Return (X, Y) of the center of cell containing provided text 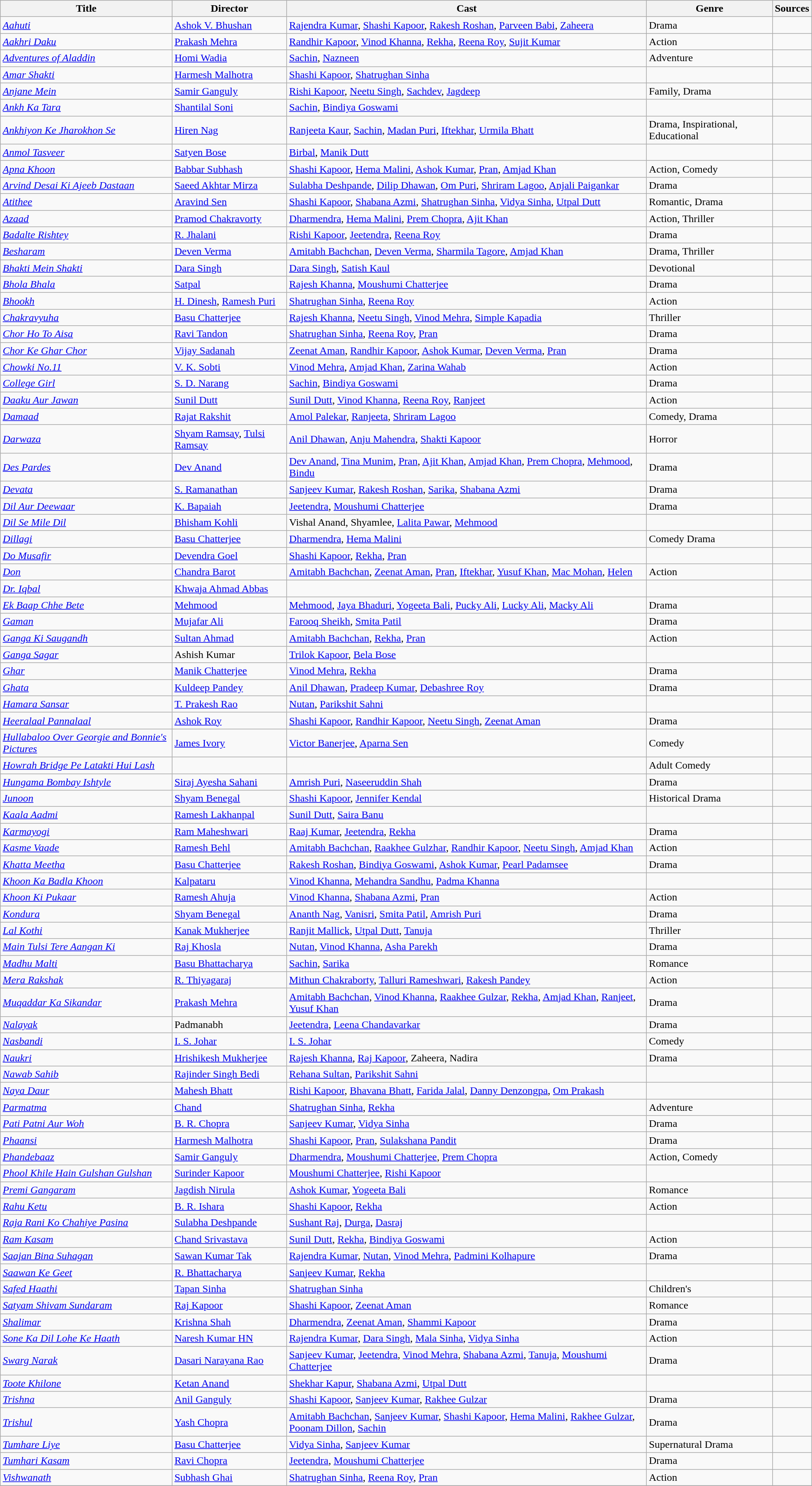
Darwaza (86, 439)
Premi Gangaram (86, 1190)
Besharam (86, 252)
Aahuti (86, 25)
Raj Khosla (229, 947)
Amar Shakti (86, 75)
Arvind Desai Ki Ajeeb Dastaan (86, 185)
Trilok Kapoor, Bela Bose (467, 655)
Raaj Kumar, Jeetendra, Rekha (467, 831)
Historical Drama (709, 799)
Genre (709, 9)
Howrah Bridge Pe Latakti Hui Lash (86, 765)
Ranjeeta Kaur, Sachin, Madan Puri, Iftekhar, Urmila Bhatt (467, 130)
Nalayak (86, 1024)
Main Tulsi Tere Aangan Ki (86, 947)
Muqaddar Ka Sikandar (86, 1002)
H. Dinesh, Ramesh Puri (229, 301)
Vinod Khanna, Shabana Azmi, Pran (467, 897)
Babbar Subhash (229, 169)
Amitabh Bachchan, Deven Verma, Sharmila Tagore, Amjad Khan (467, 252)
Nasbandi (86, 1041)
Drama, Inspirational, Educational (709, 130)
Safed Haathi (86, 1289)
Amitabh Bachchan, Rekha, Pran (467, 638)
Pramod Chakravorty (229, 218)
Sanjeev Kumar, Vidya Sinha (467, 1124)
Ghar (86, 671)
Nutan, Vinod Khanna, Asha Parekh (467, 947)
K. Bapaiah (229, 506)
Vijay Sadanah (229, 350)
Vinod Mehra, Amjad Khan, Zarina Wahab (467, 367)
Action, Thriller (709, 218)
Pati Patni Aur Woh (86, 1124)
Amitabh Bachchan, Sanjeev Kumar, Shashi Kapoor, Hema Malini, Rakhee Gulzar, Poonam Dillon, Sachin (467, 1422)
Romantic, Drama (709, 202)
Drama, Thriller (709, 252)
Shashi Kapoor, Sanjeev Kumar, Rakhee Gulzar (467, 1400)
James Ivory (229, 743)
Amitabh Bachchan, Zeenat Aman, Pran, Iftekhar, Yusuf Khan, Mac Mohan, Helen (467, 572)
Trishna (86, 1400)
Shatrughan Sinha (467, 1289)
Don (86, 572)
Ananth Nag, Vanisri, Smita Patil, Amrish Puri (467, 914)
Amitabh Bachchan, Raakhee Gulzhar, Randhir Kapoor, Neetu Singh, Amjad Khan (467, 848)
Rahu Ketu (86, 1206)
Subhash Ghai (229, 1477)
Shekhar Kapur, Shabana Azmi, Utpal Dutt (467, 1383)
R. Jhalani (229, 235)
S. Ramanathan (229, 489)
Vishal Anand, Shyamlee, Lalita Pawar, Mehmood (467, 523)
Ashok Roy (229, 720)
Amitabh Bachchan, Vinod Khanna, Raakhee Gulzar, Rekha, Amjad Khan, Ranjeet, Yusuf Khan (467, 1002)
Shatrughan Sinha, Reena Roy (467, 301)
S. D. Narang (229, 383)
Ramesh Behl (229, 848)
Ravi Chopra (229, 1461)
Devendra Goel (229, 556)
Nutan, Parikshit Sahni (467, 704)
Bhakti Mein Shakti (86, 268)
Sachin, Nazneen (467, 58)
Title (86, 9)
Chor Ke Ghar Chor (86, 350)
Vinod Mehra, Rekha (467, 671)
Dev Anand, Tina Munim, Pran, Ajit Khan, Amjad Khan, Prem Chopra, Mehmood, Bindu (467, 467)
Satyen Bose (229, 152)
Dharmendra, Zeenat Aman, Shammi Kapoor (467, 1322)
V. K. Sobti (229, 367)
Ashok V. Bhushan (229, 25)
Tapan Sinha (229, 1289)
Rehana Sultan, Parikshit Sahni (467, 1074)
Ramesh Ahuja (229, 897)
Sanjeev Kumar, Jeetendra, Vinod Mehra, Shabana Azmi, Tanuja, Moushumi Chatterjee (467, 1361)
Sushant Raj, Durga, Dasraj (467, 1223)
Sultan Ahmad (229, 638)
Anjane Mein (86, 91)
Sawan Kumar Tak (229, 1256)
Dharmendra, Hema Malini (467, 539)
Rajesh Khanna, Neetu Singh, Vinod Mehra, Simple Kapadia (467, 317)
Trishul (86, 1422)
Vishwanath (86, 1477)
Shashi Kapoor, Rekha, Pran (467, 556)
Ashish Kumar (229, 655)
Madhu Malti (86, 963)
Dil Se Mile Dil (86, 523)
Mehmood (229, 605)
Yash Chopra (229, 1422)
Hungama Bombay Ishtyle (86, 782)
Satpal (229, 285)
B. R. Ishara (229, 1206)
Kasme Vaade (86, 848)
Hullabaloo Over Georgie and Bonnie's Pictures (86, 743)
Sanjeev Kumar, Rekha (467, 1272)
Ketan Anand (229, 1383)
Parmatma (86, 1107)
Homi Wadia (229, 58)
Padmanabh (229, 1024)
Satyam Shivam Sundaram (86, 1305)
Ankh Ka Tara (86, 108)
R. Thiyagaraj (229, 980)
Anil Dhawan, Pradeep Kumar, Debashree Roy (467, 687)
Ram Maheshwari (229, 831)
Atithee (86, 202)
Shashi Kapoor, Zeenat Aman (467, 1305)
Shyam Ramsay, Tulsi Ramsay (229, 439)
Sanjeev Kumar, Rakesh Roshan, Sarika, Shabana Azmi (467, 489)
Kondura (86, 914)
Ram Kasam (86, 1239)
Gaman (86, 622)
Anmol Tasveer (86, 152)
Rajat Rakshit (229, 416)
Kanak Mukherjee (229, 930)
Sone Ka Dil Lohe Ke Haath (86, 1339)
B. R. Chopra (229, 1124)
Ashok Kumar, Yogeeta Bali (467, 1190)
Hiren Nag (229, 130)
Aravind Sen (229, 202)
Shashi Kapoor, Jennifer Kendal (467, 799)
Anil Dhawan, Anju Mahendra, Shakti Kapoor (467, 439)
Amol Palekar, Ranjeeta, Shriram Lagoo (467, 416)
Sulabha Deshpande, Dilip Dhawan, Om Puri, Shriram Lagoo, Anjali Paigankar (467, 185)
Ramesh Lakhanpal (229, 815)
Mera Rakshak (86, 980)
Family, Drama (709, 91)
Toote Khilone (86, 1383)
Dr. Iqbal (86, 589)
Dara Singh, Satish Kaul (467, 268)
Shashi Kapoor, Shatrughan Sinha (467, 75)
Azaad (86, 218)
Dharmendra, Hema Malini, Prem Chopra, Ajit Khan (467, 218)
Rajendra Kumar, Nutan, Vinod Mehra, Padmini Kolhapure (467, 1256)
Daaku Aur Jawan (86, 400)
Rajinder Singh Bedi (229, 1074)
Horror (709, 439)
Phandebaaz (86, 1157)
Mahesh Bhatt (229, 1091)
Naresh Kumar HN (229, 1339)
Zeenat Aman, Randhir Kapoor, Ashok Kumar, Deven Verma, Pran (467, 350)
Ek Baap Chhe Bete (86, 605)
Sulabha Deshpande (229, 1223)
Apna Khoon (86, 169)
Dharmendra, Moushumi Chatterjee, Prem Chopra (467, 1157)
Shashi Kapoor, Randhir Kapoor, Neetu Singh, Zeenat Aman (467, 720)
Comedy Drama (709, 539)
College Girl (86, 383)
Raja Rani Ko Chahiye Pasina (86, 1223)
Manik Chatterjee (229, 671)
Heeralaal Pannalaal (86, 720)
Mujafar Ali (229, 622)
Vidya Sinha, Sanjeev Kumar (467, 1444)
Krishna Shah (229, 1322)
Shashi Kapoor, Hema Malini, Ashok Kumar, Pran, Amjad Khan (467, 169)
Bhisham Kohli (229, 523)
Victor Banerjee, Aparna Sen (467, 743)
Saawan Ke Geet (86, 1272)
Bhookh (86, 301)
Rajesh Khanna, Moushumi Chatterjee (467, 285)
Anil Ganguly (229, 1400)
Khatta Meetha (86, 864)
Kuldeep Pandey (229, 687)
Raj Kapoor (229, 1305)
Rajesh Khanna, Raj Kapoor, Zaheera, Nadira (467, 1058)
Shantilal Soni (229, 108)
Siraj Ayesha Sahani (229, 782)
R. Bhattacharya (229, 1272)
Chowki No.11 (86, 367)
Rishi Kapoor, Jeetendra, Reena Roy (467, 235)
Bhola Bhala (86, 285)
Rishi Kapoor, Bhavana Bhatt, Farida Jalal, Danny Denzongpa, Om Prakash (467, 1091)
Khwaja Ahmad Abbas (229, 589)
Rajendra Kumar, Shashi Kapoor, Rakesh Roshan, Parveen Babi, Zaheera (467, 25)
Shashi Kapoor, Rekha (467, 1206)
Director (229, 9)
Devotional (709, 268)
Tumhare Liye (86, 1444)
Mehmood, Jaya Bhaduri, Yogeeta Bali, Pucky Ali, Lucky Ali, Macky Ali (467, 605)
Do Musafir (86, 556)
Deven Verma (229, 252)
Ravi Tandon (229, 334)
Cast (467, 9)
Ganga Ki Saugandh (86, 638)
Damaad (86, 416)
Devata (86, 489)
Chand (229, 1107)
Shashi Kapoor, Shabana Azmi, Shatrughan Sinha, Vidya Sinha, Utpal Dutt (467, 202)
Saajan Bina Suhagan (86, 1256)
Ankhiyon Ke Jharokhon Se (86, 130)
Khoon Ka Badla Khoon (86, 881)
Comedy, Drama (709, 416)
Dil Aur Deewaar (86, 506)
Shatrughan Sinha, Rekha (467, 1107)
Jeetendra, Leena Chandavarkar (467, 1024)
Phaansi (86, 1140)
Rishi Kapoor, Neetu Singh, Sachdev, Jagdeep (467, 91)
Dev Anand (229, 467)
Chor Ho To Aisa (86, 334)
Sources (792, 9)
Aakhri Daku (86, 42)
Rajendra Kumar, Dara Singh, Mala Sinha, Vidya Sinha (467, 1339)
Phool Khile Hain Gulshan Gulshan (86, 1173)
Des Pardes (86, 467)
Sachin, Sarika (467, 963)
Sunil Dutt, Vinod Khanna, Reena Roy, Ranjeet (467, 400)
Dara Singh (229, 268)
Dasari Narayana Rao (229, 1361)
Junoon (86, 799)
Sunil Dutt (229, 400)
Vinod Khanna, Mehandra Sandhu, Padma Khanna (467, 881)
Rakesh Roshan, Bindiya Goswami, Ashok Kumar, Pearl Padamsee (467, 864)
Farooq Sheikh, Smita Patil (467, 622)
Hamara Sansar (86, 704)
Sunil Dutt, Rekha, Bindiya Goswami (467, 1239)
Badalte Rishtey (86, 235)
Chakravyuha (86, 317)
Chandra Barot (229, 572)
Supernatural Drama (709, 1444)
Hrishikesh Mukherjee (229, 1058)
Moushumi Chatterjee, Rishi Kapoor (467, 1173)
Khoon Ki Pukaar (86, 897)
Amrish Puri, Naseeruddin Shah (467, 782)
Randhir Kapoor, Vinod Khanna, Rekha, Reena Roy, Sujit Kumar (467, 42)
Naukri (86, 1058)
Ghata (86, 687)
Surinder Kapoor (229, 1173)
Tumhari Kasam (86, 1461)
Kalpataru (229, 881)
Chand Srivastava (229, 1239)
Birbal, Manik Dutt (467, 152)
Basu Bhattacharya (229, 963)
Nawab Sahib (86, 1074)
Naya Daur (86, 1091)
Lal Kothi (86, 930)
Children's (709, 1289)
Ranjit Mallick, Utpal Dutt, Tanuja (467, 930)
T. Prakesh Rao (229, 704)
Shalimar (86, 1322)
Swarg Narak (86, 1361)
Shashi Kapoor, Pran, Sulakshana Pandit (467, 1140)
Adult Comedy (709, 765)
Kaala Aadmi (86, 815)
Dillagi (86, 539)
Jagdish Nirula (229, 1190)
Saeed Akhtar Mirza (229, 185)
Mithun Chakraborty, Talluri Rameshwari, Rakesh Pandey (467, 980)
Sunil Dutt, Saira Banu (467, 815)
Ganga Sagar (86, 655)
Adventures of Aladdin (86, 58)
Karmayogi (86, 831)
